Scan for the cell matching the given text and deliver its [x, y] coordinate at center. 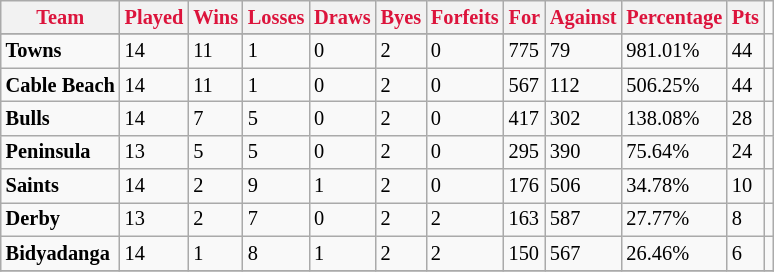
295 [524, 152]
27.77% [674, 219]
Byes [401, 17]
Forfeits [465, 17]
24 [746, 152]
Team [60, 17]
Losses [276, 17]
390 [584, 152]
775 [524, 51]
112 [584, 85]
75.64% [674, 152]
6 [746, 253]
9 [276, 186]
Against [584, 17]
Saints [60, 186]
For [524, 17]
981.01% [674, 51]
Bulls [60, 118]
Peninsula [60, 152]
Derby [60, 219]
Played [154, 17]
506.25% [674, 85]
163 [524, 219]
Wins [216, 17]
Pts [746, 17]
417 [524, 118]
176 [524, 186]
Bidyadanga [60, 253]
28 [746, 118]
138.08% [674, 118]
150 [524, 253]
Cable Beach [60, 85]
10 [746, 186]
Towns [60, 51]
302 [584, 118]
Draws [342, 17]
26.46% [674, 253]
Percentage [674, 17]
506 [584, 186]
587 [584, 219]
79 [584, 51]
34.78% [674, 186]
